For the text-containing cell, return its midpoint in (x, y) coordinate format. 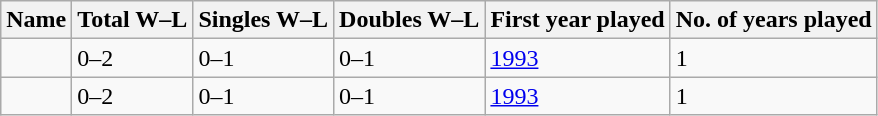
Singles W–L (264, 20)
Doubles W–L (410, 20)
First year played (578, 20)
Total W–L (132, 20)
No. of years played (774, 20)
Name (36, 20)
